Capture the cell that displays the provided text and extract its (x, y) central coordinate. 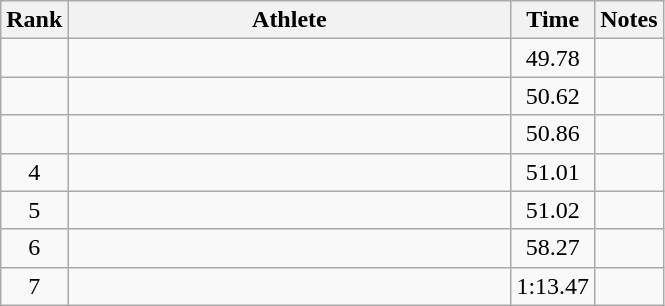
58.27 (553, 248)
Athlete (290, 20)
51.01 (553, 172)
51.02 (553, 210)
1:13.47 (553, 286)
Time (553, 20)
Notes (629, 20)
50.86 (553, 134)
5 (34, 210)
4 (34, 172)
7 (34, 286)
6 (34, 248)
49.78 (553, 58)
Rank (34, 20)
50.62 (553, 96)
